Return the [X, Y] coordinate for the center point of the cell that contains the specified text.  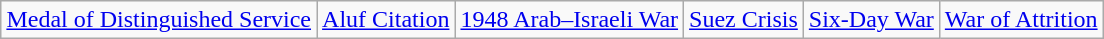
1948 Arab–Israeli War [570, 20]
War of Attrition [1021, 20]
Six-Day War [871, 20]
Medal of Distinguished Service [159, 20]
Suez Crisis [744, 20]
Aluf Citation [386, 20]
